Scan for the cell matching the given text and deliver its [X, Y] coordinate at center. 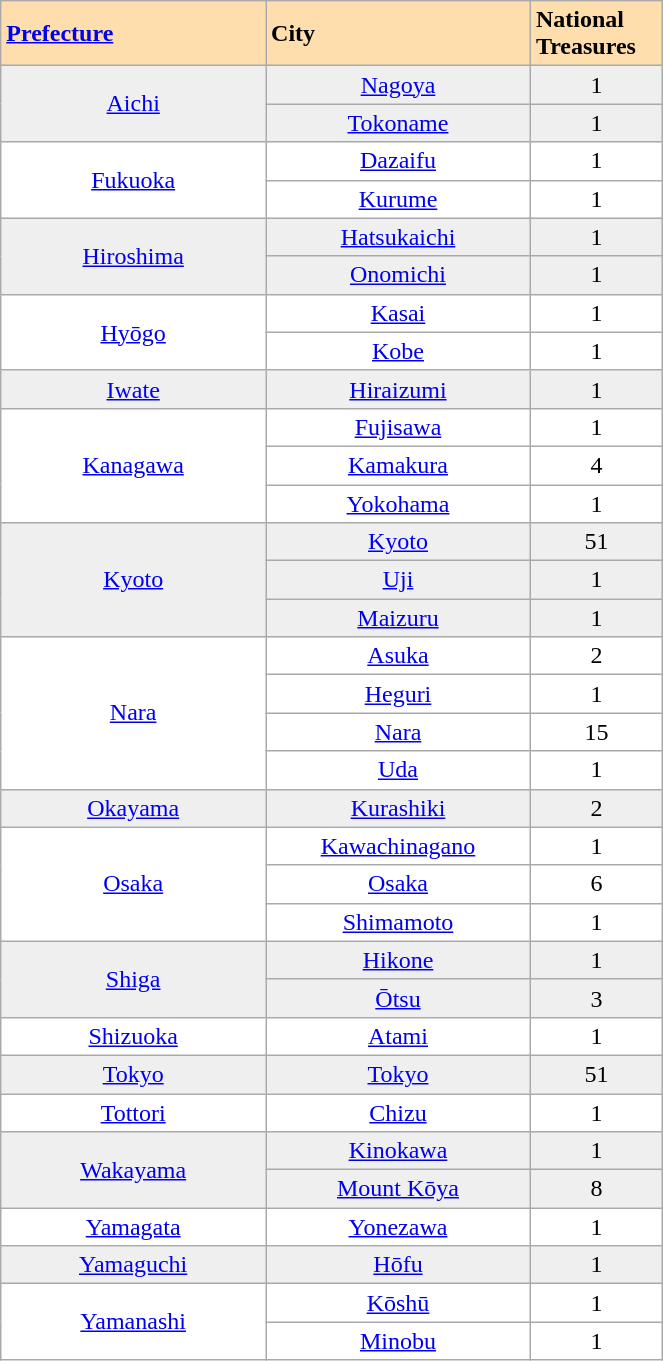
Yonezawa [398, 1227]
8 [596, 1189]
Prefecture [134, 34]
Yamanashi [134, 1322]
Hōfu [398, 1265]
Yamagata [134, 1227]
4 [596, 465]
Minobu [398, 1341]
Hyōgo [134, 332]
Kinokawa [398, 1151]
Uda [398, 770]
3 [596, 998]
Yokohama [398, 503]
Kawachinagano [398, 846]
Kurashiki [398, 808]
Shimamoto [398, 922]
Kobe [398, 351]
Onomichi [398, 275]
National Treasures [596, 34]
6 [596, 884]
Kurume [398, 199]
Kōshū [398, 1303]
Nagoya [398, 85]
Heguri [398, 694]
Dazaifu [398, 161]
Chizu [398, 1113]
Fujisawa [398, 427]
Okayama [134, 808]
Tokoname [398, 123]
Kasai [398, 313]
Atami [398, 1036]
Wakayama [134, 1170]
Ōtsu [398, 998]
Aichi [134, 104]
Hikone [398, 960]
15 [596, 732]
Yamaguchi [134, 1265]
Kamakura [398, 465]
Hatsukaichi [398, 237]
Shiga [134, 979]
Hiroshima [134, 256]
Iwate [134, 389]
Shizuoka [134, 1036]
Fukuoka [134, 180]
Maizuru [398, 618]
Hiraizumi [398, 389]
Mount Kōya [398, 1189]
Tottori [134, 1113]
City [398, 34]
Kanagawa [134, 465]
Asuka [398, 656]
Uji [398, 580]
